Capture the cell that displays the provided text and extract its (X, Y) central coordinate. 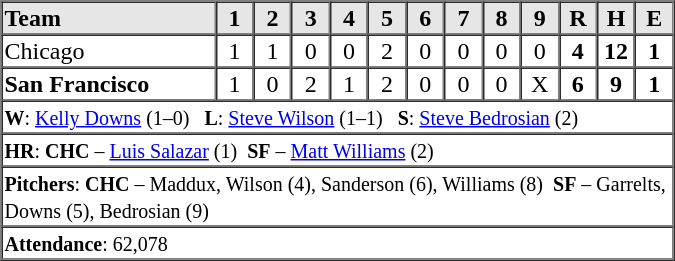
HR: CHC – Luis Salazar (1) SF – Matt Williams (2) (338, 150)
H (616, 18)
3 (311, 18)
12 (616, 50)
Team (109, 18)
Chicago (109, 50)
8 (501, 18)
R (578, 18)
7 (463, 18)
5 (387, 18)
Attendance: 62,078 (338, 242)
San Francisco (109, 84)
X (540, 84)
Pitchers: CHC – Maddux, Wilson (4), Sanderson (6), Williams (8) SF – Garrelts, Downs (5), Bedrosian (9) (338, 196)
E (654, 18)
W: Kelly Downs (1–0) L: Steve Wilson (1–1) S: Steve Bedrosian (2) (338, 116)
